Capture the cell that displays the provided text and extract its (x, y) central coordinate. 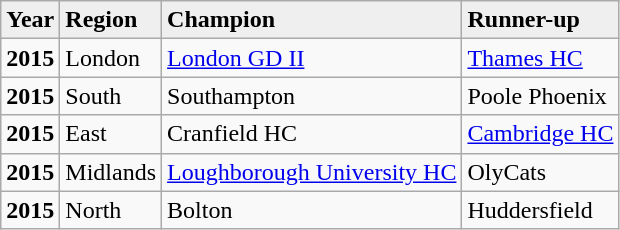
Year (30, 20)
London (111, 58)
Cranfield HC (312, 134)
Huddersfield (540, 210)
Runner-up (540, 20)
Loughborough University HC (312, 172)
Midlands (111, 172)
Region (111, 20)
Southampton (312, 96)
Champion (312, 20)
Bolton (312, 210)
Thames HC (540, 58)
East (111, 134)
North (111, 210)
OlyCats (540, 172)
Poole Phoenix (540, 96)
South (111, 96)
London GD II (312, 58)
Cambridge HC (540, 134)
